Provide the (x, y) coordinate of the cell's center where the given text is located.  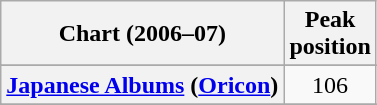
Peakposition (330, 34)
106 (330, 85)
Japanese Albums (Oricon) (142, 85)
Chart (2006–07) (142, 34)
